Pinpoint the cell where the given text exists, returning its (X, Y) midpoint coordinate. 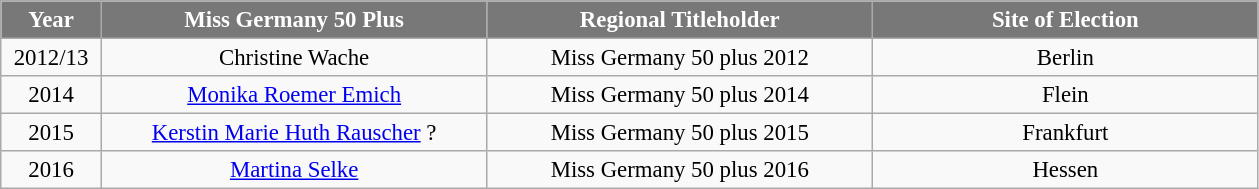
Miss Germany 50 plus 2015 (680, 133)
Martina Selke (294, 170)
2016 (52, 170)
Miss Germany 50 plus 2012 (680, 58)
Monika Roemer Emich (294, 95)
Regional Titleholder (680, 20)
Frankfurt (1066, 133)
Miss Germany 50 Plus (294, 20)
Miss Germany 50 plus 2014 (680, 95)
Kerstin Marie Huth Rauscher ? (294, 133)
Hessen (1066, 170)
Christine Wache (294, 58)
2015 (52, 133)
2012/13 (52, 58)
Year (52, 20)
2014 (52, 95)
Miss Germany 50 plus 2016 (680, 170)
Berlin (1066, 58)
Site of Election (1066, 20)
Flein (1066, 95)
